From the cell containing the given text, extract its center point as [X, Y] coordinate. 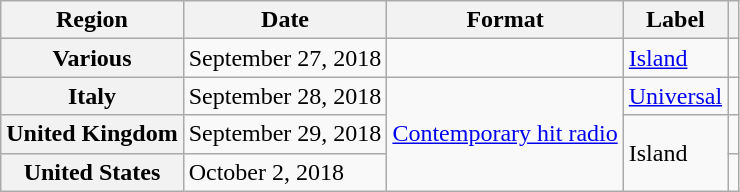
Date [285, 20]
United States [92, 172]
Region [92, 20]
Label [675, 20]
September 29, 2018 [285, 134]
United Kingdom [92, 134]
Format [505, 20]
Contemporary hit radio [505, 134]
Italy [92, 96]
September 27, 2018 [285, 58]
Various [92, 58]
September 28, 2018 [285, 96]
October 2, 2018 [285, 172]
Universal [675, 96]
